Detect which cell encompasses the target text, then output its [x, y] center coordinate. 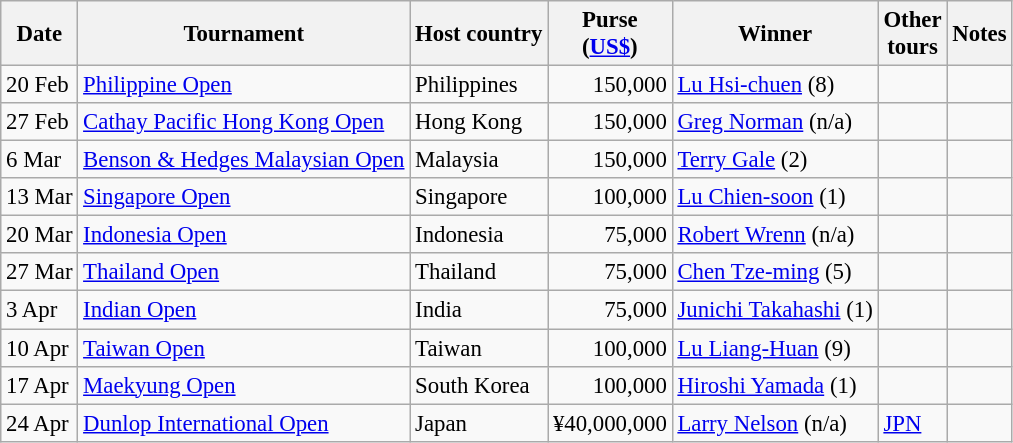
India [479, 310]
10 Apr [40, 348]
Malaysia [479, 160]
Taiwan [479, 348]
Notes [980, 34]
Robert Wrenn (n/a) [775, 235]
Singapore Open [244, 197]
Lu Chien-soon (1) [775, 197]
3 Apr [40, 310]
Indian Open [244, 310]
Thailand [479, 273]
South Korea [479, 385]
Maekyung Open [244, 385]
Japan [479, 423]
6 Mar [40, 160]
Winner [775, 34]
Philippines [479, 85]
20 Mar [40, 235]
Chen Tze-ming (5) [775, 273]
Hiroshi Yamada (1) [775, 385]
Date [40, 34]
Greg Norman (n/a) [775, 122]
Host country [479, 34]
13 Mar [40, 197]
Lu Hsi-chuen (8) [775, 85]
Tournament [244, 34]
Philippine Open [244, 85]
Thailand Open [244, 273]
Purse(US$) [610, 34]
Dunlop International Open [244, 423]
Terry Gale (2) [775, 160]
Benson & Hedges Malaysian Open [244, 160]
Cathay Pacific Hong Kong Open [244, 122]
27 Mar [40, 273]
Othertours [912, 34]
Lu Liang-Huan (9) [775, 348]
JPN [912, 423]
20 Feb [40, 85]
Indonesia [479, 235]
Junichi Takahashi (1) [775, 310]
17 Apr [40, 385]
27 Feb [40, 122]
Hong Kong [479, 122]
Indonesia Open [244, 235]
Taiwan Open [244, 348]
¥40,000,000 [610, 423]
Singapore [479, 197]
24 Apr [40, 423]
Larry Nelson (n/a) [775, 423]
